Extract the (X, Y) coordinate from the center of the cell holding the provided text.  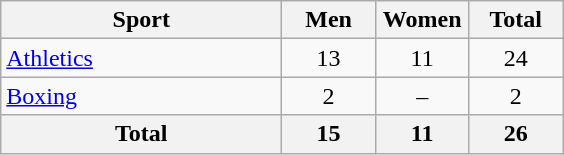
– (422, 96)
26 (516, 134)
Boxing (142, 96)
Men (329, 20)
Sport (142, 20)
Athletics (142, 58)
13 (329, 58)
15 (329, 134)
Women (422, 20)
24 (516, 58)
